Extract the [X, Y] coordinate from the center of the cell holding the provided text.  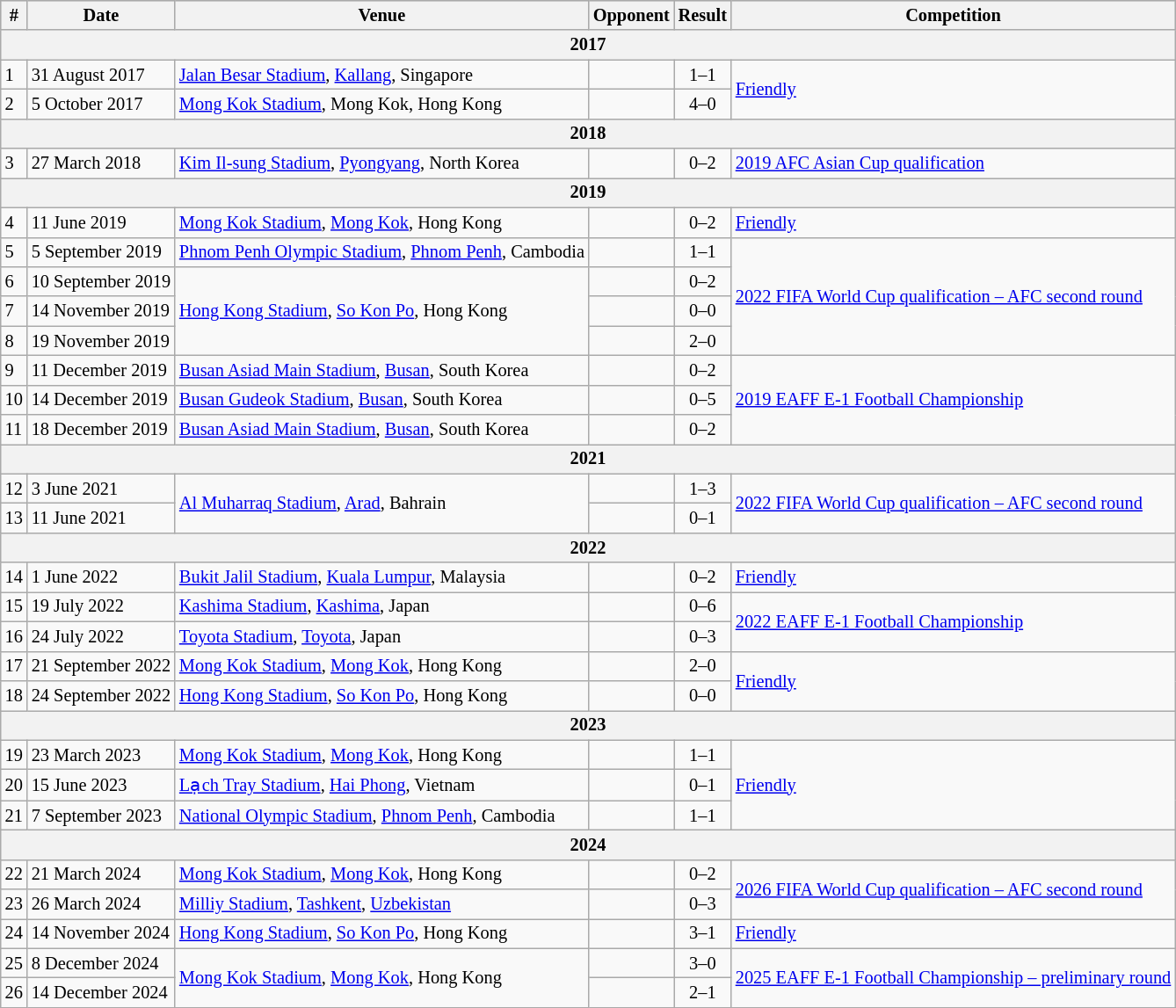
2019 EAFF E-1 Football Championship [953, 399]
11 June 2021 [101, 518]
2022 EAFF E-1 Football Championship [953, 620]
Bukit Jalil Stadium, Kuala Lumpur, Malaysia [381, 577]
3 June 2021 [101, 489]
2019 AFC Asian Cup qualification [953, 163]
7 [14, 311]
18 December 2019 [101, 430]
1–3 [703, 489]
9 [14, 370]
24 [14, 933]
2 [14, 104]
2025 EAFF E-1 Football Championship – preliminary round [953, 977]
31 August 2017 [101, 75]
23 March 2023 [101, 755]
11 June 2019 [101, 222]
2022 [588, 548]
5 September 2019 [101, 252]
26 [14, 992]
17 [14, 666]
Date [101, 15]
Phnom Penh Olympic Stadium, Phnom Penh, Cambodia [381, 252]
2024 [588, 845]
14 November 2024 [101, 933]
22 [14, 874]
Milliy Stadium, Tashkent, Uzbekistan [381, 904]
5 October 2017 [101, 104]
24 July 2022 [101, 636]
2026 FIFA World Cup qualification – AFC second round [953, 889]
11 [14, 430]
12 [14, 489]
Lạch Tray Stadium, Hai Phong, Vietnam [381, 784]
24 September 2022 [101, 695]
# [14, 15]
21 March 2024 [101, 874]
14 November 2019 [101, 311]
0–6 [703, 606]
5 [14, 252]
2021 [588, 459]
National Olympic Stadium, Phnom Penh, Cambodia [381, 816]
10 September 2019 [101, 281]
19 November 2019 [101, 341]
18 [14, 695]
Competition [953, 15]
8 [14, 341]
23 [14, 904]
25 [14, 963]
2023 [588, 725]
26 March 2024 [101, 904]
15 June 2023 [101, 784]
19 July 2022 [101, 606]
2017 [588, 45]
3 [14, 163]
Toyota Stadium, Toyota, Japan [381, 636]
Busan Gudeok Stadium, Busan, South Korea [381, 400]
1 [14, 75]
6 [14, 281]
0–5 [703, 400]
15 [14, 606]
27 March 2018 [101, 163]
3–1 [703, 933]
14 [14, 577]
4 [14, 222]
1 June 2022 [101, 577]
Venue [381, 15]
20 [14, 784]
11 December 2019 [101, 370]
3–0 [703, 963]
8 December 2024 [101, 963]
Kim Il-sung Stadium, Pyongyang, North Korea [381, 163]
2019 [588, 192]
Jalan Besar Stadium, Kallang, Singapore [381, 75]
2–1 [703, 992]
Al Muharraq Stadium, Arad, Bahrain [381, 503]
16 [14, 636]
21 September 2022 [101, 666]
19 [14, 755]
10 [14, 400]
21 [14, 816]
7 September 2023 [101, 816]
2018 [588, 134]
13 [14, 518]
Kashima Stadium, Kashima, Japan [381, 606]
Opponent [631, 15]
14 December 2024 [101, 992]
4–0 [703, 104]
Result [703, 15]
14 December 2019 [101, 400]
